Provide the [X, Y] coordinate of the cell's center where the given text is located.  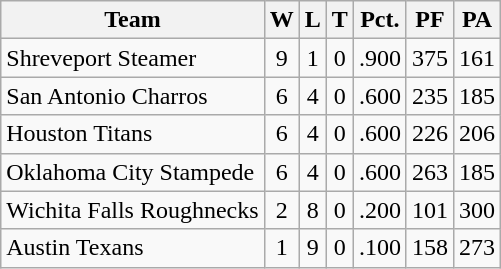
.900 [380, 58]
Oklahoma City Stampede [132, 172]
Team [132, 20]
158 [430, 248]
.200 [380, 210]
8 [312, 210]
375 [430, 58]
Austin Texans [132, 248]
PA [476, 20]
Wichita Falls Roughnecks [132, 210]
W [282, 20]
2 [282, 210]
L [312, 20]
T [340, 20]
161 [476, 58]
.100 [380, 248]
263 [430, 172]
Pct. [380, 20]
300 [476, 210]
206 [476, 134]
235 [430, 96]
101 [430, 210]
San Antonio Charros [132, 96]
Houston Titans [132, 134]
273 [476, 248]
PF [430, 20]
226 [430, 134]
Shreveport Steamer [132, 58]
